Locate the cell with the specified text and output its [x, y] center coordinate. 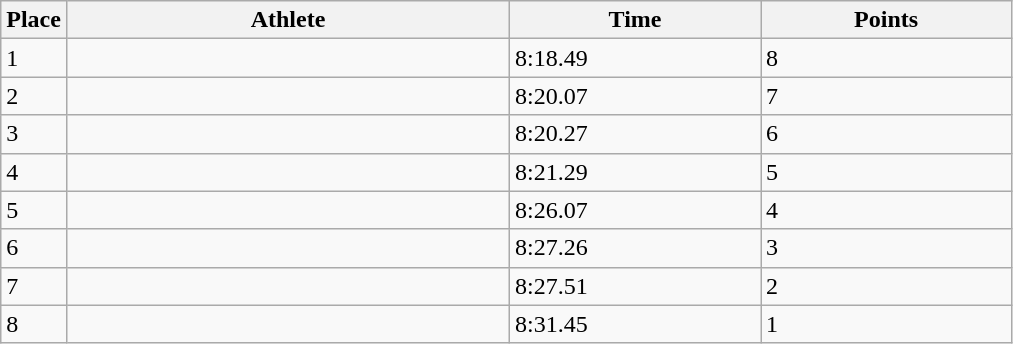
8:27.26 [636, 248]
8:21.29 [636, 172]
Place [34, 20]
8:26.07 [636, 210]
8:18.49 [636, 58]
8:20.27 [636, 134]
8:20.07 [636, 96]
8:27.51 [636, 286]
Athlete [288, 20]
8:31.45 [636, 324]
Points [886, 20]
Time [636, 20]
